Return [x, y] of the center of cell containing provided text 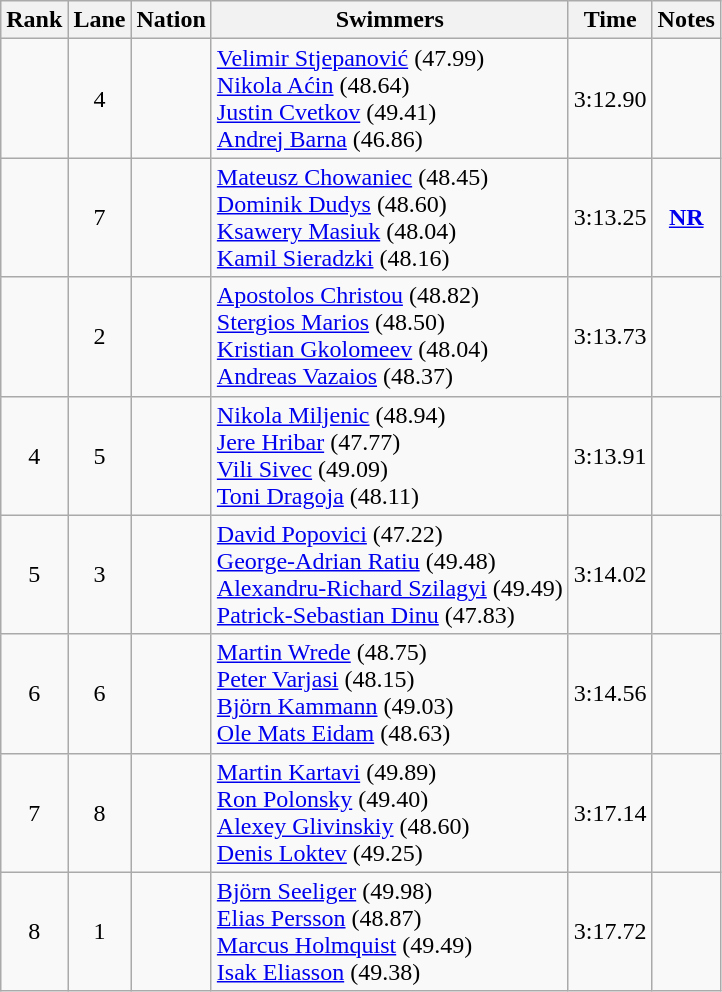
Time [610, 20]
Rank [34, 20]
3 [100, 574]
Notes [686, 20]
Velimir Stjepanović (47.99)Nikola Aćin (48.64)Justin Cvetkov (49.41)Andrej Barna (46.86) [390, 98]
Nikola Miljenic (48.94)Jere Hribar (47.77)Vili Sivec (49.09)Toni Dragoja (48.11) [390, 456]
3:13.25 [610, 218]
Martin Kartavi (49.89)Ron Polonsky (49.40)Alexey Glivinskiy (48.60)Denis Loktev (49.25) [390, 812]
Björn Seeliger (49.98)Elias Persson (48.87)Marcus Holmquist (49.49)Isak Eliasson (49.38) [390, 932]
3:17.14 [610, 812]
3:13.91 [610, 456]
Apostolos Christou (48.82)Stergios Marios (48.50)Kristian Gkolomeev (48.04)Andreas Vazaios (48.37) [390, 336]
2 [100, 336]
Martin Wrede (48.75)Peter Varjasi (48.15)Björn Kammann (49.03)Ole Mats Eidam (48.63) [390, 694]
3:17.72 [610, 932]
NR [686, 218]
3:14.56 [610, 694]
Lane [100, 20]
3:13.73 [610, 336]
David Popovici (47.22)George-Adrian Ratiu (49.48)Alexandru-Richard Szilagyi (49.49)Patrick-Sebastian Dinu (47.83) [390, 574]
Mateusz Chowaniec (48.45)Dominik Dudys (48.60)Ksawery Masiuk (48.04)Kamil Sieradzki (48.16) [390, 218]
3:12.90 [610, 98]
3:14.02 [610, 574]
Nation [171, 20]
1 [100, 932]
Swimmers [390, 20]
